Capture the cell that displays the provided text and extract its [X, Y] central coordinate. 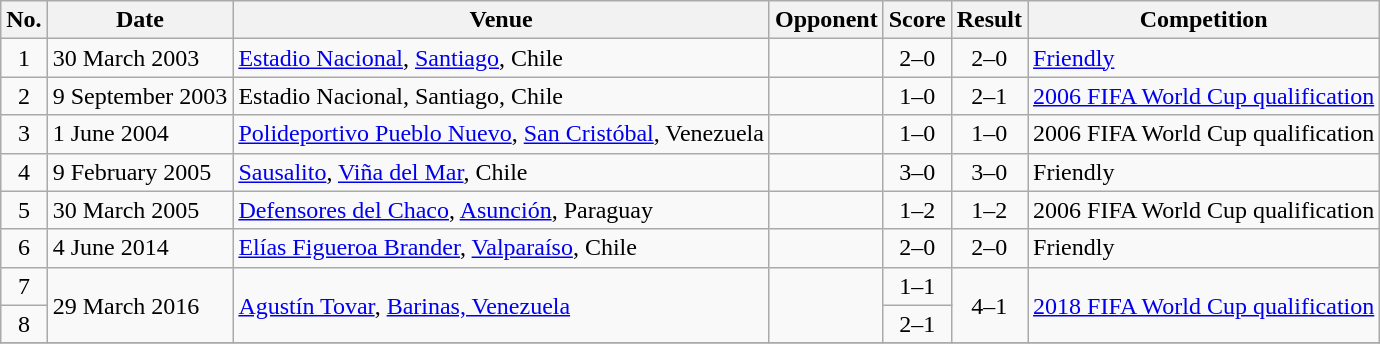
6 [24, 248]
7 [24, 286]
8 [24, 324]
Polideportivo Pueblo Nuevo, San Cristóbal, Venezuela [502, 134]
9 September 2003 [140, 96]
Venue [502, 20]
Elías Figueroa Brander, Valparaíso, Chile [502, 248]
1 [24, 58]
Opponent [826, 20]
4 [24, 172]
4 June 2014 [140, 248]
Agustín Tovar, Barinas, Venezuela [502, 305]
2 [24, 96]
Result [989, 20]
29 March 2016 [140, 305]
1–1 [917, 286]
5 [24, 210]
Sausalito, Viña del Mar, Chile [502, 172]
Score [917, 20]
Defensores del Chaco, Asunción, Paraguay [502, 210]
3 [24, 134]
Date [140, 20]
9 February 2005 [140, 172]
2018 FIFA World Cup qualification [1204, 305]
No. [24, 20]
30 March 2005 [140, 210]
Competition [1204, 20]
4–1 [989, 305]
30 March 2003 [140, 58]
1 June 2004 [140, 134]
